Extract the [x, y] coordinate from the center of the cell holding the provided text.  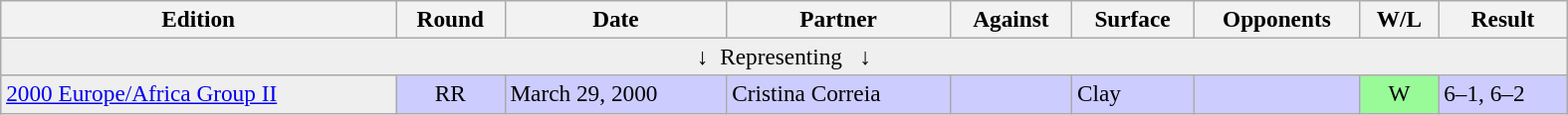
Against [1010, 19]
RR [451, 94]
Surface [1133, 19]
↓ Representing ↓ [784, 57]
W/L [1400, 19]
Opponents [1277, 19]
6–1, 6–2 [1503, 94]
Partner [838, 19]
Result [1503, 19]
W [1400, 94]
2000 Europe/Africa Group II [199, 94]
Round [451, 19]
Edition [199, 19]
Date [615, 19]
March 29, 2000 [615, 94]
Clay [1133, 94]
Cristina Correia [838, 94]
